Detect which cell encompasses the target text, then output its [X, Y] center coordinate. 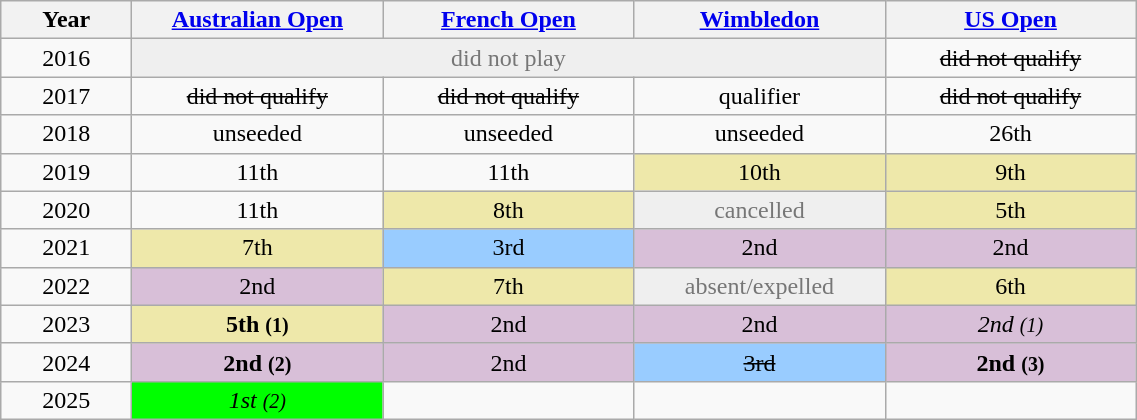
2019 [66, 172]
2022 [66, 286]
1st (2) [258, 400]
2nd (3) [1010, 362]
French Open [508, 20]
2nd (2) [258, 362]
10th [760, 172]
did not play [508, 58]
2025 [66, 400]
2020 [66, 210]
26th [1010, 134]
2024 [66, 362]
6th [1010, 286]
9th [1010, 172]
2nd (1) [1010, 324]
2017 [66, 96]
5th (1) [258, 324]
cancelled [760, 210]
qualifier [760, 96]
8th [508, 210]
2023 [66, 324]
US Open [1010, 20]
Year [66, 20]
absent/expelled [760, 286]
2016 [66, 58]
2021 [66, 248]
Australian Open [258, 20]
5th [1010, 210]
2018 [66, 134]
Wimbledon [760, 20]
